Identify which cell holds the provided text, then report its [x, y] central coordinate. 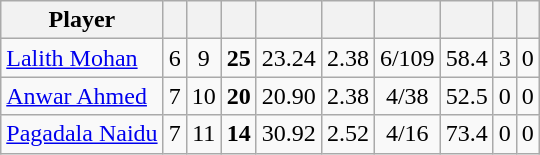
Lalith Mohan [82, 58]
10 [204, 96]
2.52 [348, 134]
Anwar Ahmed [82, 96]
23.24 [288, 58]
Pagadala Naidu [82, 134]
52.5 [466, 96]
4/38 [407, 96]
58.4 [466, 58]
6 [174, 58]
73.4 [466, 134]
4/16 [407, 134]
25 [238, 58]
30.92 [288, 134]
11 [204, 134]
6/109 [407, 58]
Player [82, 20]
3 [504, 58]
9 [204, 58]
20 [238, 96]
20.90 [288, 96]
14 [238, 134]
